Locate the cell with the specified text and output its (x, y) center coordinate. 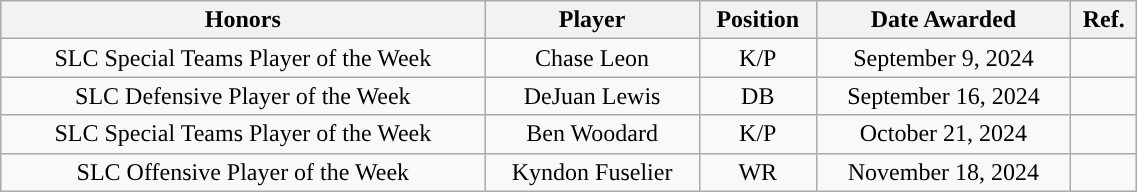
SLC Offensive Player of the Week (243, 172)
September 9, 2024 (943, 58)
Ben Woodard (592, 134)
Date Awarded (943, 20)
November 18, 2024 (943, 172)
DB (758, 96)
WR (758, 172)
September 16, 2024 (943, 96)
Chase Leon (592, 58)
Position (758, 20)
DeJuan Lewis (592, 96)
Honors (243, 20)
October 21, 2024 (943, 134)
Player (592, 20)
Ref. (1104, 20)
Kyndon Fuselier (592, 172)
SLC Defensive Player of the Week (243, 96)
